Detect which cell encompasses the target text, then output its (X, Y) center coordinate. 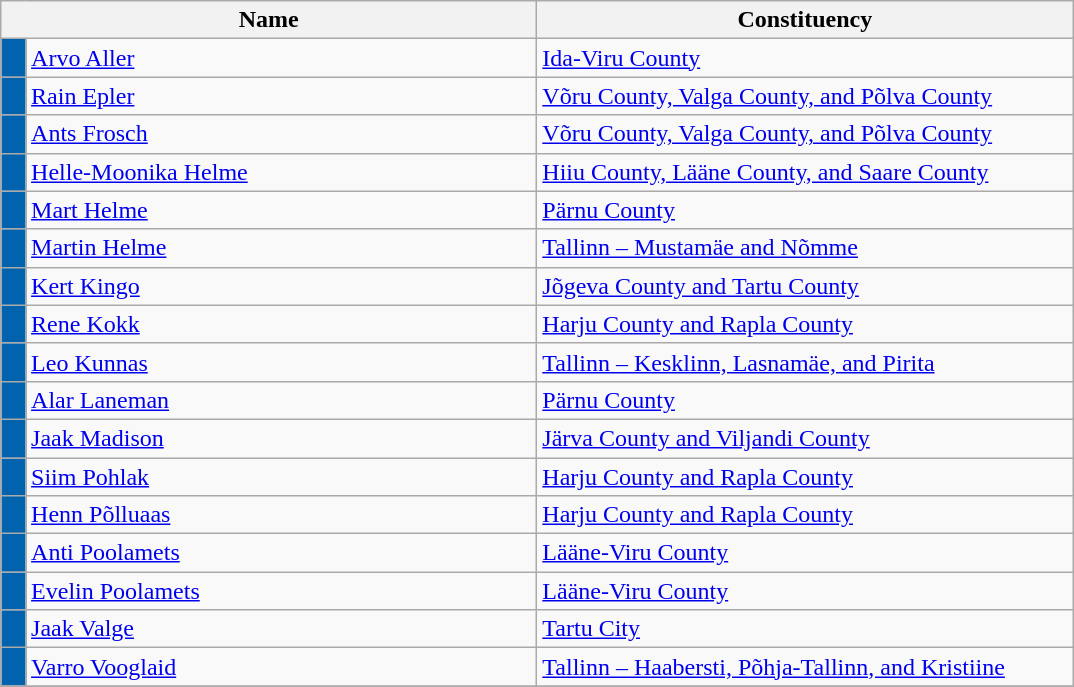
Evelin Poolamets (282, 591)
Constituency (805, 20)
Tallinn – Mustamäe and Nõmme (805, 248)
Jõgeva County and Tartu County (805, 286)
Tallinn – Kesklinn, Lasnamäe, and Pirita (805, 362)
Hiiu County, Lääne County, and Saare County (805, 172)
Järva County and Viljandi County (805, 438)
Jaak Madison (282, 438)
Leo Kunnas (282, 362)
Varro Vooglaid (282, 667)
Jaak Valge (282, 629)
Ants Frosch (282, 134)
Helle-Moonika Helme (282, 172)
Tartu City (805, 629)
Mart Helme (282, 210)
Anti Poolamets (282, 553)
Arvo Aller (282, 58)
Rain Epler (282, 96)
Alar Laneman (282, 400)
Kert Kingo (282, 286)
Rene Kokk (282, 324)
Name (269, 20)
Martin Helme (282, 248)
Tallinn – Haabersti, Põhja-Tallinn, and Kristiine (805, 667)
Ida-Viru County (805, 58)
Siim Pohlak (282, 477)
Henn Põlluaas (282, 515)
